Find where the given text appears and provide that cell's center as (X, Y) coordinate. 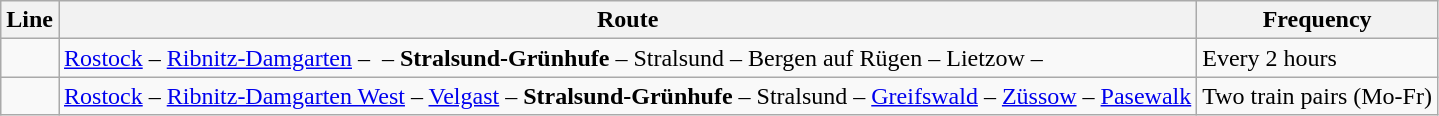
Every 2 hours (1318, 58)
Frequency (1318, 20)
Line (30, 20)
Route (627, 20)
Rostock – Ribnitz-Damgarten West – Velgast – Stralsund-Grünhufe – Stralsund – Greifswald – Züssow – Pasewalk (627, 96)
Two train pairs (Mo-Fr) (1318, 96)
Rostock – Ribnitz-Damgarten – – Stralsund-Grünhufe – Stralsund – Bergen auf Rügen – Lietzow – (627, 58)
